Return (X, Y) of the center of cell containing provided text 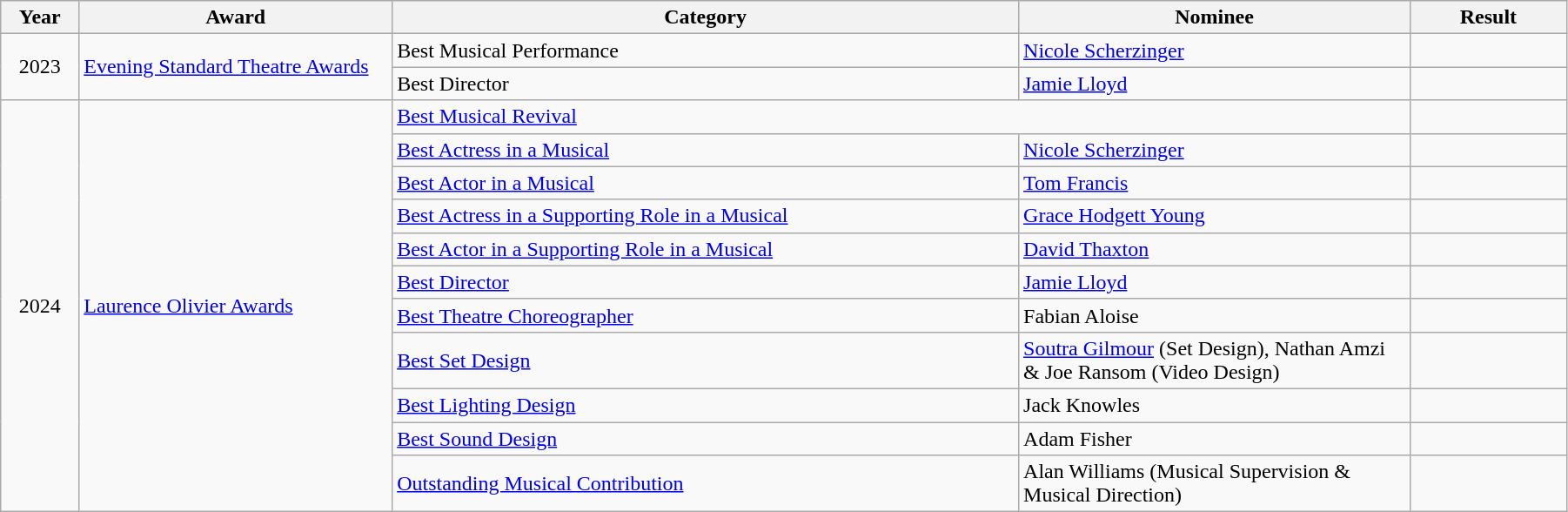
Best Lighting Design (706, 405)
Tom Francis (1215, 183)
Best Actress in a Musical (706, 150)
2024 (40, 307)
Best Musical Performance (706, 51)
Best Actress in a Supporting Role in a Musical (706, 216)
Alan Williams (Musical Supervision & Musical Direction) (1215, 484)
Year (40, 17)
Category (706, 17)
Best Actor in a Musical (706, 183)
David Thaxton (1215, 249)
Grace Hodgett Young (1215, 216)
Fabian Aloise (1215, 315)
2023 (40, 67)
Outstanding Musical Contribution (706, 484)
Best Sound Design (706, 438)
Best Set Design (706, 360)
Soutra Gilmour (Set Design), Nathan Amzi & Joe Ransom (Video Design) (1215, 360)
Laurence Olivier Awards (236, 307)
Evening Standard Theatre Awards (236, 67)
Best Theatre Choreographer (706, 315)
Award (236, 17)
Result (1488, 17)
Best Musical Revival (901, 117)
Adam Fisher (1215, 438)
Jack Knowles (1215, 405)
Nominee (1215, 17)
Best Actor in a Supporting Role in a Musical (706, 249)
